Find where the given text appears and provide that cell's center as (x, y) coordinate. 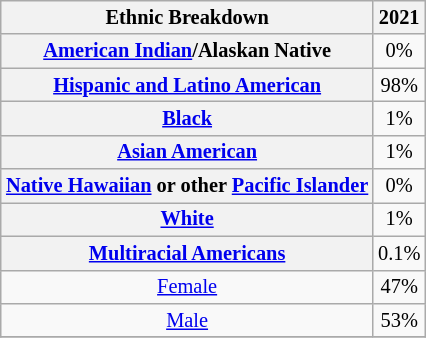
0.1% (399, 253)
Male (187, 321)
White (187, 220)
American Indian/Alaskan Native (187, 51)
53% (399, 321)
Native Hawaiian or other Pacific Islander (187, 186)
Black (187, 119)
Ethnic Breakdown (187, 18)
Multiracial Americans (187, 253)
47% (399, 287)
Female (187, 287)
98% (399, 85)
2021 (399, 18)
Hispanic and Latino American (187, 85)
Asian American (187, 152)
